Output the [X, Y] coordinate of the center of the cell containing the given text.  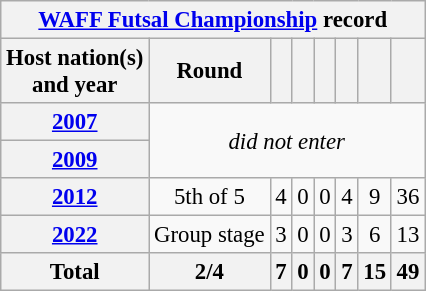
36 [408, 197]
Round [210, 72]
13 [408, 235]
WAFF Futsal Championship record [213, 20]
5th of 5 [210, 197]
did not enter [287, 140]
6 [374, 235]
2007 [75, 122]
2009 [75, 160]
Group stage [210, 235]
Host nation(s)and year [75, 72]
2022 [75, 235]
2012 [75, 197]
9 [374, 197]
